Detect which cell encompasses the target text, then output its (x, y) center coordinate. 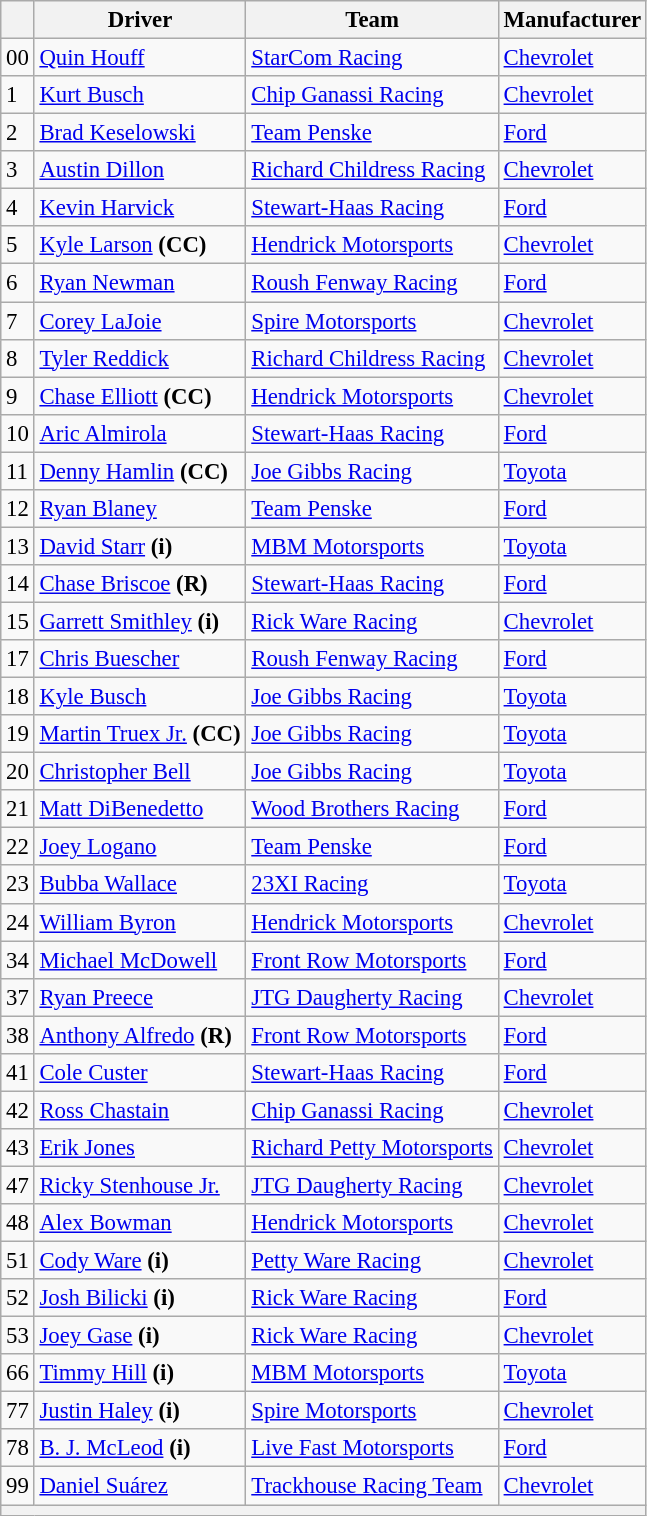
52 (18, 1298)
22 (18, 847)
Bubba Wallace (140, 885)
9 (18, 396)
38 (18, 1035)
14 (18, 584)
8 (18, 358)
Ricky Stenhouse Jr. (140, 1185)
Denny Hamlin (CC) (140, 471)
42 (18, 1110)
24 (18, 922)
1 (18, 95)
Daniel Suárez (140, 1486)
William Byron (140, 922)
5 (18, 245)
Garrett Smithley (i) (140, 621)
Live Fast Motorsports (372, 1449)
77 (18, 1411)
99 (18, 1486)
66 (18, 1373)
43 (18, 1148)
48 (18, 1223)
David Starr (i) (140, 546)
Kevin Harvick (140, 208)
Ryan Newman (140, 283)
2 (18, 133)
Ross Chastain (140, 1110)
Kyle Busch (140, 697)
10 (18, 433)
21 (18, 809)
78 (18, 1449)
12 (18, 509)
23 (18, 885)
Timmy Hill (i) (140, 1373)
11 (18, 471)
Driver (140, 20)
Corey LaJoie (140, 321)
Chris Buescher (140, 659)
Martin Truex Jr. (CC) (140, 734)
Aric Almirola (140, 433)
Erik Jones (140, 1148)
20 (18, 772)
Christopher Bell (140, 772)
Manufacturer (572, 20)
Trackhouse Racing Team (372, 1486)
37 (18, 997)
18 (18, 697)
47 (18, 1185)
4 (18, 208)
Petty Ware Racing (372, 1261)
Brad Keselowski (140, 133)
Cole Custer (140, 1073)
23XI Racing (372, 885)
Michael McDowell (140, 960)
41 (18, 1073)
Team (372, 20)
Justin Haley (i) (140, 1411)
Joey Gase (i) (140, 1336)
Matt DiBenedetto (140, 809)
Anthony Alfredo (R) (140, 1035)
00 (18, 58)
19 (18, 734)
53 (18, 1336)
Quin Houff (140, 58)
34 (18, 960)
Richard Petty Motorsports (372, 1148)
51 (18, 1261)
13 (18, 546)
3 (18, 170)
17 (18, 659)
Tyler Reddick (140, 358)
B. J. McLeod (i) (140, 1449)
Ryan Preece (140, 997)
Wood Brothers Racing (372, 809)
StarCom Racing (372, 58)
6 (18, 283)
Chase Elliott (CC) (140, 396)
7 (18, 321)
Chase Briscoe (R) (140, 584)
Joey Logano (140, 847)
Alex Bowman (140, 1223)
15 (18, 621)
Austin Dillon (140, 170)
Cody Ware (i) (140, 1261)
Ryan Blaney (140, 509)
Kurt Busch (140, 95)
Josh Bilicki (i) (140, 1298)
Kyle Larson (CC) (140, 245)
